Output the [x, y] coordinate of the center of the cell containing the given text.  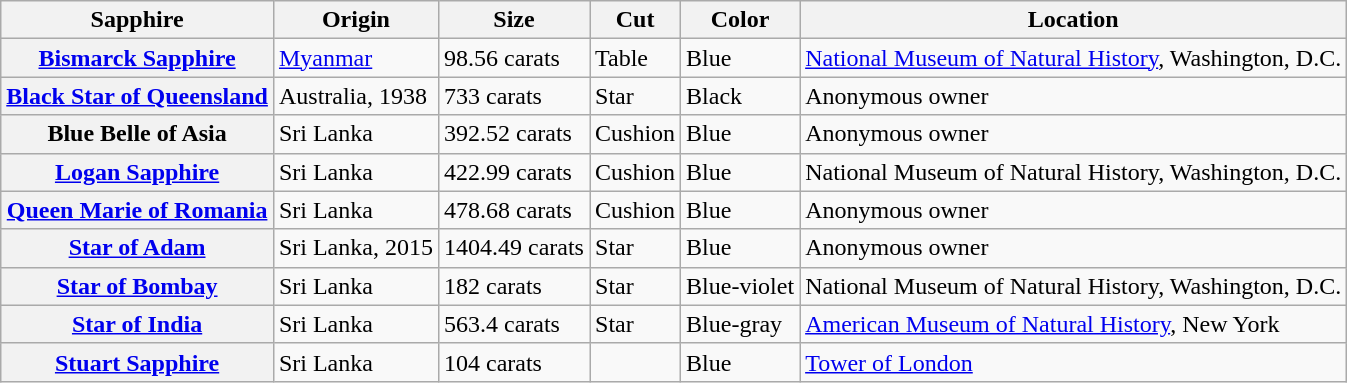
Blue-gray [740, 324]
Queen Marie of Romania [138, 210]
733 carats [514, 96]
Myanmar [356, 58]
1404.49 carats [514, 248]
182 carats [514, 286]
Australia, 1938 [356, 96]
392.52 carats [514, 134]
American Museum of Natural History, New York [1074, 324]
Star of India [138, 324]
478.68 carats [514, 210]
98.56 carats [514, 58]
Sri Lanka, 2015 [356, 248]
563.4 carats [514, 324]
Blue Belle of Asia [138, 134]
Stuart Sapphire [138, 362]
Size [514, 20]
Blue-violet [740, 286]
Color [740, 20]
Bismarck Sapphire [138, 58]
104 carats [514, 362]
422.99 carats [514, 172]
Table [636, 58]
Cut [636, 20]
Black [740, 96]
Tower of London [1074, 362]
Star of Adam [138, 248]
Location [1074, 20]
Sapphire [138, 20]
Logan Sapphire [138, 172]
Black Star of Queensland [138, 96]
Star of Bombay [138, 286]
Origin [356, 20]
